Locate the cell with the specified text and output its [X, Y] center coordinate. 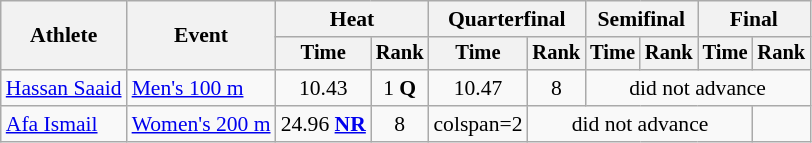
Women's 200 m [202, 124]
Hassan Saaid [64, 88]
colspan=2 [478, 124]
Athlete [64, 36]
Afa Ismail [64, 124]
10.43 [324, 88]
10.47 [478, 88]
Final [754, 19]
Semifinal [641, 19]
Men's 100 m [202, 88]
Quarterfinal [506, 19]
1 Q [400, 88]
Event [202, 36]
24.96 NR [324, 124]
Heat [352, 19]
